Detect which cell encompasses the target text, then output its (X, Y) center coordinate. 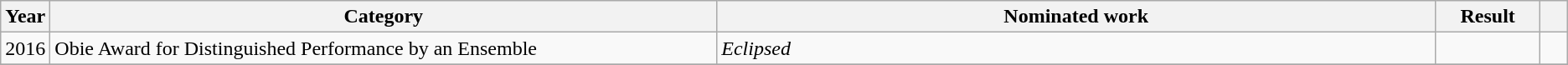
Category (384, 17)
Result (1488, 17)
Year (25, 17)
Obie Award for Distinguished Performance by an Ensemble (384, 48)
Eclipsed (1076, 48)
Nominated work (1076, 17)
2016 (25, 48)
